Identify which cell holds the provided text, then report its (x, y) central coordinate. 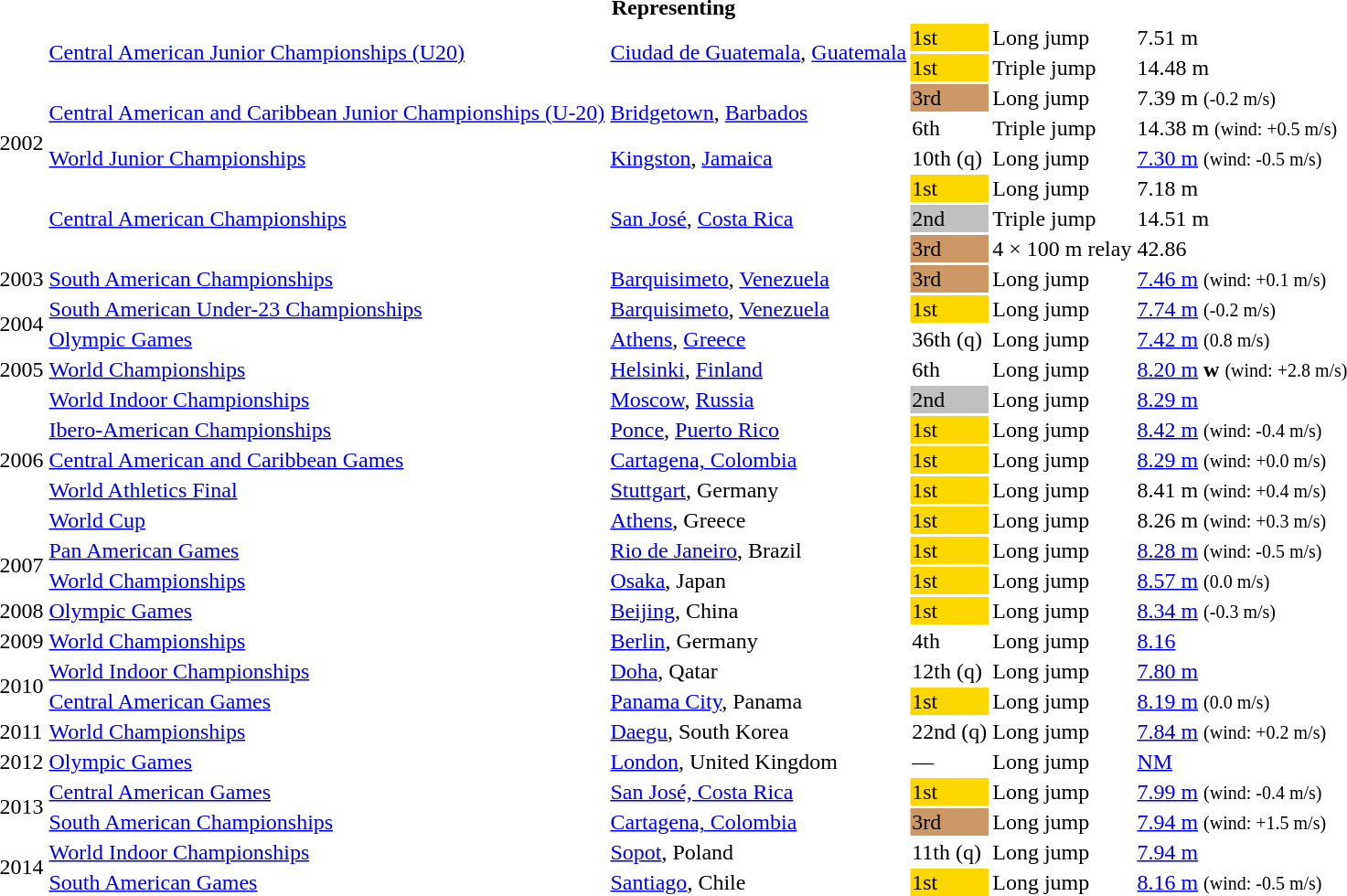
36th (q) (949, 339)
Daegu, South Korea (759, 731)
Berlin, Germany (759, 641)
Doha, Qatar (759, 671)
Sopot, Poland (759, 852)
Central American and Caribbean Junior Championships (U-20) (327, 113)
— (949, 762)
Central American Junior Championships (U20) (327, 53)
South American Games (327, 882)
Osaka, Japan (759, 581)
10th (q) (949, 158)
Bridgetown, Barbados (759, 113)
12th (q) (949, 671)
Helsinki, Finland (759, 369)
Ibero-American Championships (327, 430)
11th (q) (949, 852)
Kingston, Jamaica (759, 158)
4th (949, 641)
Rio de Janeiro, Brazil (759, 550)
Central American Championships (327, 219)
World Athletics Final (327, 490)
Stuttgart, Germany (759, 490)
Pan American Games (327, 550)
Ponce, Puerto Rico (759, 430)
22nd (q) (949, 731)
4 × 100 m relay (1063, 249)
London, United Kingdom (759, 762)
Santiago, Chile (759, 882)
Beijing, China (759, 611)
World Junior Championships (327, 158)
Central American and Caribbean Games (327, 460)
World Cup (327, 520)
Ciudad de Guatemala, Guatemala (759, 53)
Panama City, Panama (759, 701)
South American Under-23 Championships (327, 309)
Moscow, Russia (759, 400)
